For the text-containing cell, return its midpoint in (x, y) coordinate format. 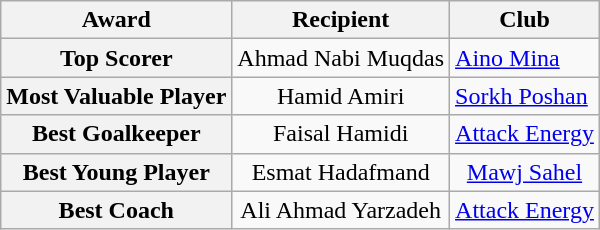
Best Goalkeeper (116, 134)
Award (116, 20)
Faisal Hamidi (341, 134)
Best Coach (116, 210)
Aino Mina (525, 58)
Mawj Sahel (525, 172)
Esmat Hadafmand (341, 172)
Hamid Amiri (341, 96)
Recipient (341, 20)
Most Valuable Player (116, 96)
Ali Ahmad Yarzadeh (341, 210)
Sorkh Poshan (525, 96)
Top Scorer (116, 58)
Ahmad Nabi Muqdas (341, 58)
Club (525, 20)
Best Young Player (116, 172)
